Output the (X, Y) coordinate of the center of the cell containing the given text.  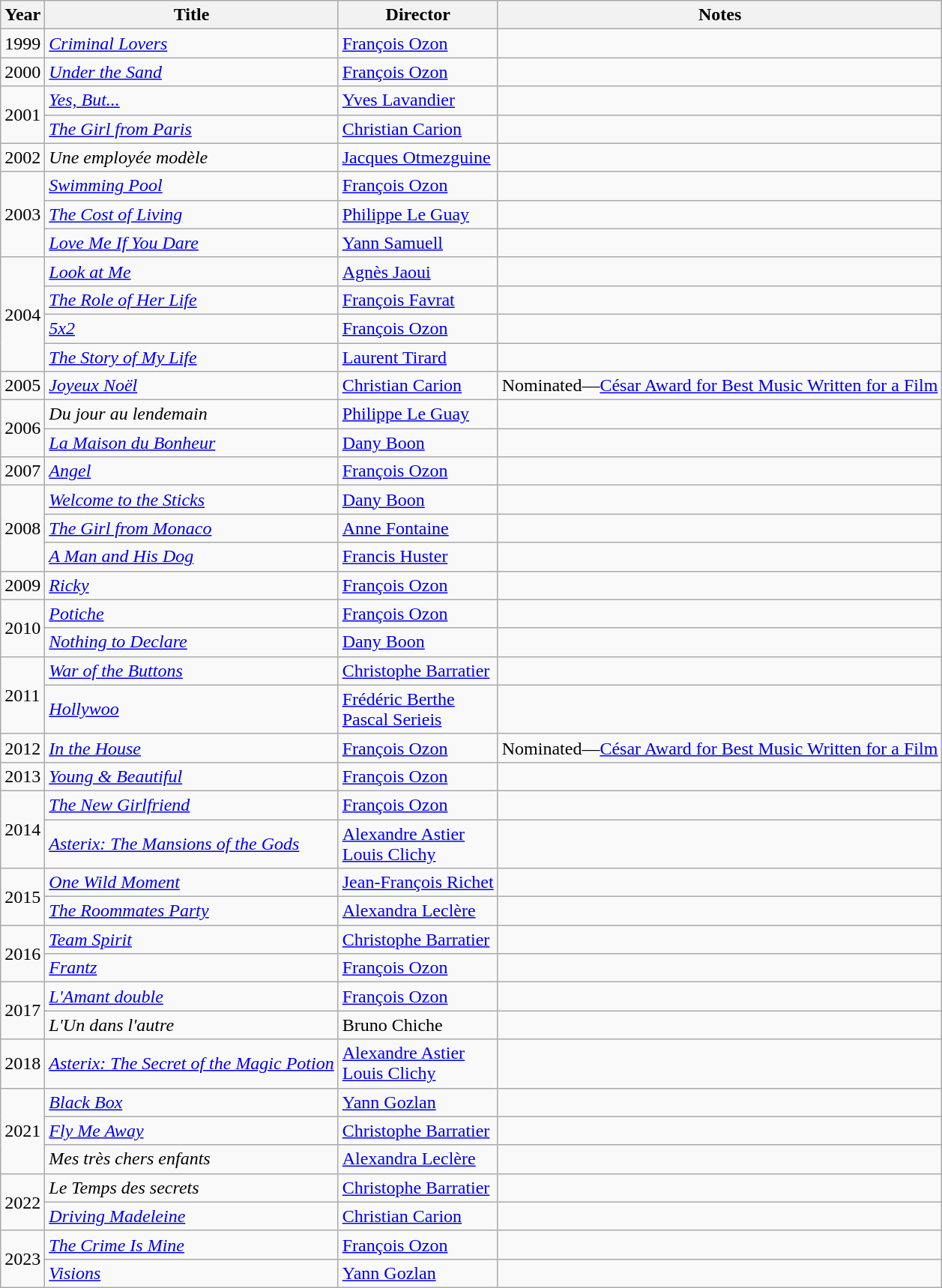
The Roommates Party (192, 911)
Director (418, 15)
Asterix: The Secret of the Magic Potion (192, 1064)
Anne Fontaine (418, 528)
1999 (22, 43)
Frédéric BerthePascal Serieis (418, 709)
Angel (192, 471)
Joyeux Noël (192, 386)
The Girl from Monaco (192, 528)
The New Girlfriend (192, 805)
Team Spirit (192, 940)
Love Me If You Dare (192, 243)
2001 (22, 115)
Black Box (192, 1102)
Mes très chers enfants (192, 1159)
2002 (22, 157)
Bruno Chiche (418, 1025)
Laurent Tirard (418, 357)
One Wild Moment (192, 883)
Look at Me (192, 271)
L'Un dans l'autre (192, 1025)
2009 (22, 585)
2010 (22, 628)
Ricky (192, 585)
2016 (22, 954)
2012 (22, 748)
War of the Buttons (192, 671)
2006 (22, 429)
La Maison du Bonheur (192, 443)
Hollywoo (192, 709)
The Girl from Paris (192, 129)
Du jour au lendemain (192, 414)
In the House (192, 748)
5x2 (192, 328)
Fly Me Away (192, 1131)
Visions (192, 1273)
Jacques Otmezguine (418, 157)
The Story of My Life (192, 357)
2004 (22, 314)
Potiche (192, 614)
2015 (22, 897)
2005 (22, 386)
2017 (22, 1011)
Young & Beautiful (192, 776)
Le Temps des secrets (192, 1188)
L'Amant double (192, 997)
Yann Samuell (418, 243)
Yes, But... (192, 100)
2014 (22, 829)
Yves Lavandier (418, 100)
Notes (719, 15)
Francis Huster (418, 557)
2021 (22, 1131)
2003 (22, 214)
2008 (22, 528)
Jean-François Richet (418, 883)
Agnès Jaoui (418, 271)
2022 (22, 1202)
Welcome to the Sticks (192, 500)
A Man and His Dog (192, 557)
Frantz (192, 968)
The Role of Her Life (192, 300)
Asterix: The Mansions of the Gods (192, 844)
2013 (22, 776)
The Crime Is Mine (192, 1245)
Under the Sand (192, 72)
2011 (22, 695)
Driving Madeleine (192, 1216)
Une employée modèle (192, 157)
2000 (22, 72)
Criminal Lovers (192, 43)
Nothing to Declare (192, 642)
2018 (22, 1064)
Year (22, 15)
2007 (22, 471)
Title (192, 15)
2023 (22, 1259)
Swimming Pool (192, 186)
The Cost of Living (192, 214)
François Favrat (418, 300)
